Locate the cell with the specified text and output its (x, y) center coordinate. 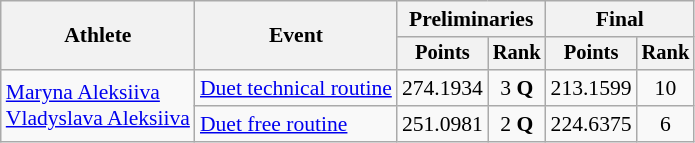
Event (296, 36)
274.1934 (442, 88)
224.6375 (592, 124)
Maryna Aleksiiva Vladyslava Aleksiiva (98, 106)
Preliminaries (472, 19)
2 Q (517, 124)
Duet free routine (296, 124)
3 Q (517, 88)
Athlete (98, 36)
Final (620, 19)
251.0981 (442, 124)
Duet technical routine (296, 88)
10 (666, 88)
6 (666, 124)
213.1599 (592, 88)
